Detect which cell encompasses the target text, then output its (X, Y) center coordinate. 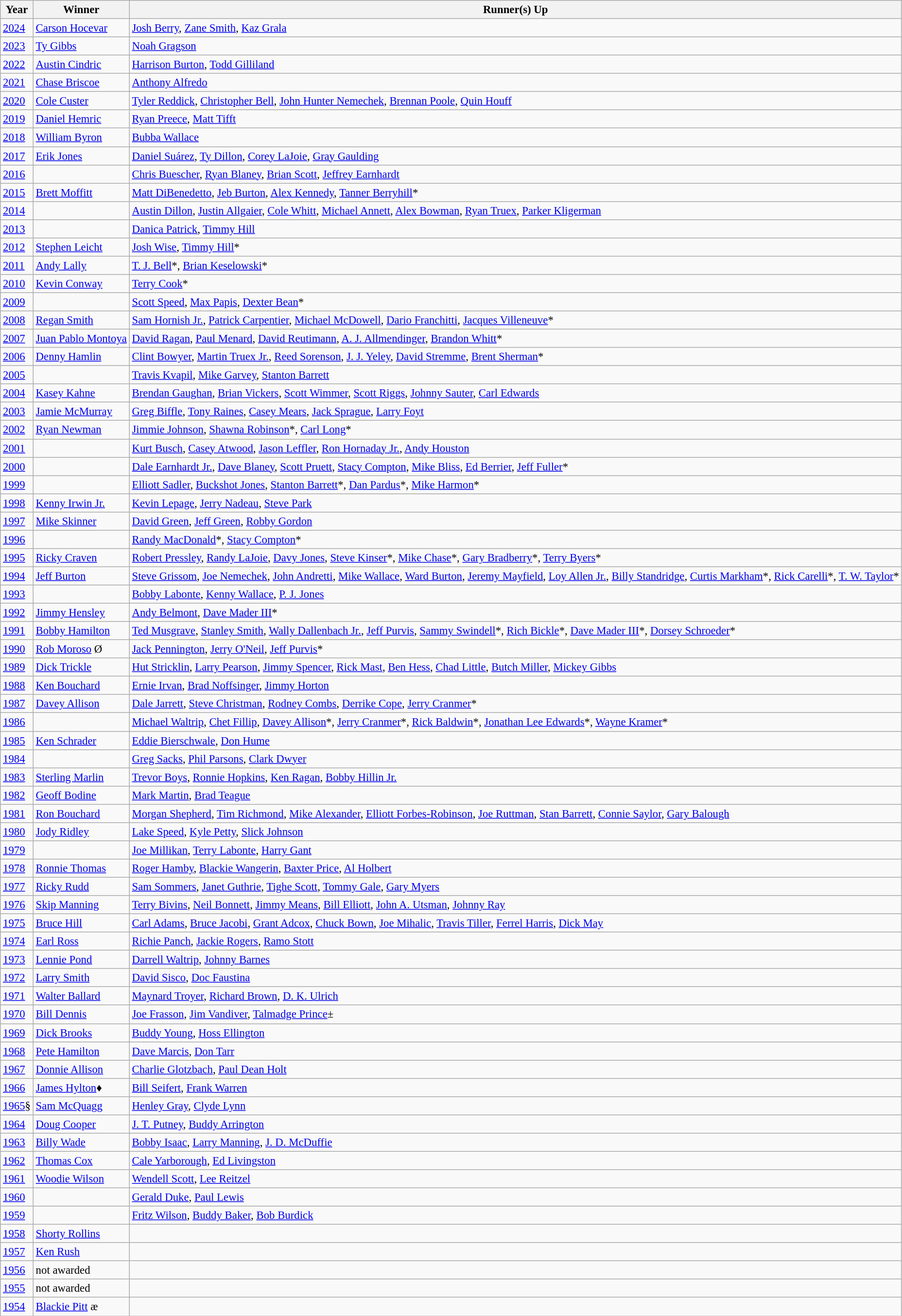
Sam Hornish Jr., Patrick Carpentier, Michael McDowell, Dario Franchitti, Jacques Villeneuve* (515, 320)
1967 (17, 1069)
T. J. Bell*, Brian Keselowski* (515, 265)
Darrell Waltrip, Johnny Barnes (515, 960)
Cale Yarborough, Ed Livingston (515, 1160)
Ty Gibbs (81, 46)
Bobby Hamilton (81, 631)
2019 (17, 119)
Henley Gray, Clyde Lynn (515, 1106)
Woodie Wilson (81, 1179)
1961 (17, 1179)
2021 (17, 83)
2015 (17, 192)
Kasey Kahne (81, 393)
Brendan Gaughan, Brian Vickers, Scott Wimmer, Scott Riggs, Johnny Sauter, Carl Edwards (515, 393)
1968 (17, 1051)
Dick Trickle (81, 667)
Ernie Irvan, Brad Noffsinger, Jimmy Horton (515, 686)
1996 (17, 539)
Davey Allison (81, 704)
Walter Ballard (81, 996)
2009 (17, 302)
Terry Cook* (515, 284)
Runner(s) Up (515, 10)
1977 (17, 886)
2018 (17, 138)
1997 (17, 521)
Bruce Hill (81, 923)
Year (17, 10)
Matt DiBenedetto, Jeb Burton, Alex Kennedy, Tanner Berryhill* (515, 192)
1986 (17, 722)
David Green, Jeff Green, Robby Gordon (515, 521)
Larry Smith (81, 978)
Roger Hamby, Blackie Wangerin, Baxter Price, Al Holbert (515, 868)
2023 (17, 46)
Donnie Allison (81, 1069)
Ryan Preece, Matt Tifft (515, 119)
1992 (17, 613)
Bobby Isaac, Larry Manning, J. D. McDuffie (515, 1143)
2012 (17, 247)
Joe Millikan, Terry Labonte, Harry Gant (515, 850)
Jack Pennington, Jerry O'Neil, Jeff Purvis* (515, 649)
1970 (17, 1015)
Doug Cooper (81, 1124)
1981 (17, 814)
Jimmie Johnson, Shawna Robinson*, Carl Long* (515, 430)
Ken Bouchard (81, 686)
Billy Wade (81, 1143)
Cole Custer (81, 101)
2006 (17, 357)
1971 (17, 996)
1995 (17, 558)
Trevor Boys, Ronnie Hopkins, Ken Ragan, Bobby Hillin Jr. (515, 777)
2000 (17, 467)
Mike Skinner (81, 521)
Ronnie Thomas (81, 868)
Robert Pressley, Randy LaJoie, Davy Jones, Steve Kinser*, Mike Chase*, Gary Bradberry*, Terry Byers* (515, 558)
Noah Gragson (515, 46)
1987 (17, 704)
Jamie McMurray (81, 412)
Andy Lally (81, 265)
2013 (17, 229)
2002 (17, 430)
Michael Waltrip, Chet Fillip, Davey Allison*, Jerry Cranmer*, Rick Baldwin*, Jonathan Lee Edwards*, Wayne Kramer* (515, 722)
1999 (17, 485)
Harrison Burton, Todd Gilliland (515, 65)
Anthony Alfredo (515, 83)
Andy Belmont, Dave Mader III* (515, 613)
Kevin Conway (81, 284)
Blackie Pitt æ (81, 1307)
Regan Smith (81, 320)
Bobby Labonte, Kenny Wallace, P. J. Jones (515, 594)
1956 (17, 1270)
Elliott Sadler, Buckshot Jones, Stanton Barrett*, Dan Pardus*, Mike Harmon* (515, 485)
Jimmy Hensley (81, 613)
1974 (17, 941)
Morgan Shepherd, Tim Richmond, Mike Alexander, Elliott Forbes-Robinson, Joe Ruttman, Stan Barrett, Connie Saylor, Gary Balough (515, 814)
Dale Earnhardt Jr., Dave Blaney, Scott Pruett, Stacy Compton, Mike Bliss, Ed Berrier, Jeff Fuller* (515, 467)
Bill Seifert, Frank Warren (515, 1088)
Jeff Burton (81, 576)
Thomas Cox (81, 1160)
1959 (17, 1215)
1988 (17, 686)
1980 (17, 832)
2016 (17, 174)
Randy MacDonald*, Stacy Compton* (515, 539)
2011 (17, 265)
Gerald Duke, Paul Lewis (515, 1197)
Juan Pablo Montoya (81, 339)
Shorty Rollins (81, 1234)
1958 (17, 1234)
Bill Dennis (81, 1015)
Buddy Young, Hoss Ellington (515, 1033)
Rob Moroso Ø (81, 649)
Josh Berry, Zane Smith, Kaz Grala (515, 28)
1955 (17, 1288)
1976 (17, 905)
Greg Sacks, Phil Parsons, Clark Dwyer (515, 759)
Ricky Rudd (81, 886)
1991 (17, 631)
Ron Bouchard (81, 814)
Carl Adams, Bruce Jacobi, Grant Adcox, Chuck Bown, Joe Mihalic, Travis Tiller, Ferrel Harris, Dick May (515, 923)
Ted Musgrave, Stanley Smith, Wally Dallenbach Jr., Jeff Purvis, Sammy Swindell*, Rich Bickle*, Dave Mader III*, Dorsey Schroeder* (515, 631)
Pete Hamilton (81, 1051)
1993 (17, 594)
Charlie Glotzbach, Paul Dean Holt (515, 1069)
1983 (17, 777)
Bubba Wallace (515, 138)
2007 (17, 339)
Scott Speed, Max Papis, Dexter Bean* (515, 302)
1962 (17, 1160)
1966 (17, 1088)
J. T. Putney, Buddy Arrington (515, 1124)
Kenny Irwin Jr. (81, 503)
Kurt Busch, Casey Atwood, Jason Leffler, Ron Hornaday Jr., Andy Houston (515, 448)
2017 (17, 156)
2020 (17, 101)
Josh Wise, Timmy Hill* (515, 247)
Austin Cindric (81, 65)
1969 (17, 1033)
Lennie Pond (81, 960)
Erik Jones (81, 156)
1964 (17, 1124)
Clint Bowyer, Martin Truex Jr., Reed Sorenson, J. J. Yeley, David Stremme, Brent Sherman* (515, 357)
Chase Briscoe (81, 83)
2008 (17, 320)
Chris Buescher, Ryan Blaney, Brian Scott, Jeffrey Earnhardt (515, 174)
1984 (17, 759)
Danica Patrick, Timmy Hill (515, 229)
Winner (81, 10)
2022 (17, 65)
Travis Kvapil, Mike Garvey, Stanton Barrett (515, 375)
Daniel Hemric (81, 119)
1975 (17, 923)
1989 (17, 667)
Sam Sommers, Janet Guthrie, Tighe Scott, Tommy Gale, Gary Myers (515, 886)
Wendell Scott, Lee Reitzel (515, 1179)
Tyler Reddick, Christopher Bell, John Hunter Nemechek, Brennan Poole, Quin Houff (515, 101)
Dale Jarrett, Steve Christman, Rodney Combs, Derrike Cope, Jerry Cranmer* (515, 704)
Ricky Craven (81, 558)
Sterling Marlin (81, 777)
1978 (17, 868)
1954 (17, 1307)
Dick Brooks (81, 1033)
Maynard Troyer, Richard Brown, D. K. Ulrich (515, 996)
Jody Ridley (81, 832)
Ryan Newman (81, 430)
Terry Bivins, Neil Bonnett, Jimmy Means, Bill Elliott, John A. Utsman, Johnny Ray (515, 905)
1963 (17, 1143)
2010 (17, 284)
Denny Hamlin (81, 357)
Earl Ross (81, 941)
1972 (17, 978)
1960 (17, 1197)
Kevin Lepage, Jerry Nadeau, Steve Park (515, 503)
Carson Hocevar (81, 28)
Lake Speed, Kyle Petty, Slick Johnson (515, 832)
David Sisco, Doc Faustina (515, 978)
2003 (17, 412)
James Hylton♦ (81, 1088)
Skip Manning (81, 905)
Joe Frasson, Jim Vandiver, Talmadge Prince± (515, 1015)
Ken Schrader (81, 741)
Fritz Wilson, Buddy Baker, Bob Burdick (515, 1215)
1973 (17, 960)
Hut Stricklin, Larry Pearson, Jimmy Spencer, Rick Mast, Ben Hess, Chad Little, Butch Miller, Mickey Gibbs (515, 667)
William Byron (81, 138)
1982 (17, 795)
2024 (17, 28)
Richie Panch, Jackie Rogers, Ramo Stott (515, 941)
Greg Biffle, Tony Raines, Casey Mears, Jack Sprague, Larry Foyt (515, 412)
2001 (17, 448)
Dave Marcis, Don Tarr (515, 1051)
1990 (17, 649)
Sam McQuagg (81, 1106)
1998 (17, 503)
Mark Martin, Brad Teague (515, 795)
1979 (17, 850)
Stephen Leicht (81, 247)
Daniel Suárez, Ty Dillon, Corey LaJoie, Gray Gaulding (515, 156)
2005 (17, 375)
1985 (17, 741)
Brett Moffitt (81, 192)
Geoff Bodine (81, 795)
2014 (17, 210)
Austin Dillon, Justin Allgaier, Cole Whitt, Michael Annett, Alex Bowman, Ryan Truex, Parker Kligerman (515, 210)
1957 (17, 1252)
Ken Rush (81, 1252)
Eddie Bierschwale, Don Hume (515, 741)
David Ragan, Paul Menard, David Reutimann, A. J. Allmendinger, Brandon Whitt* (515, 339)
1994 (17, 576)
2004 (17, 393)
1965§ (17, 1106)
